Output the (x, y) coordinate of the center of the cell containing the given text.  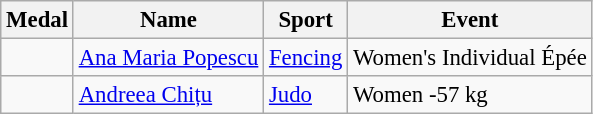
Event (470, 20)
Name (168, 20)
Women's Individual Épée (470, 58)
Andreea Chițu (168, 95)
Women -57 kg (470, 95)
Fencing (306, 58)
Ana Maria Popescu (168, 58)
Sport (306, 20)
Judo (306, 95)
Medal (38, 20)
